Capture the cell that displays the provided text and extract its (x, y) central coordinate. 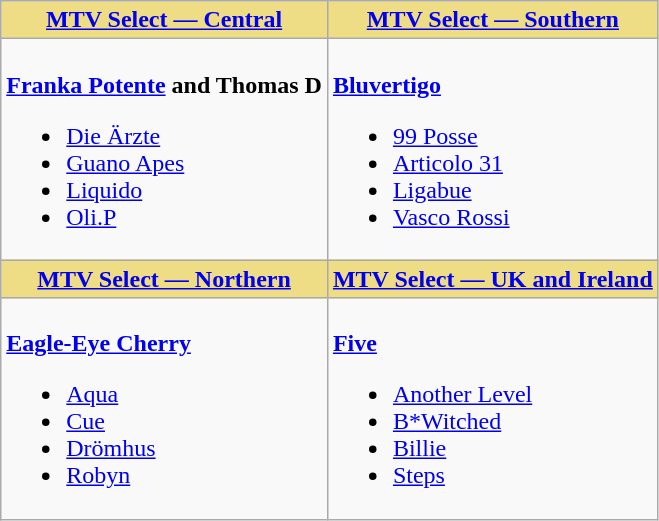
Franka Potente and Thomas DDie ÄrzteGuano ApesLiquidoOli.P (164, 150)
Eagle-Eye CherryAquaCueDrömhusRobyn (164, 408)
MTV Select — Southern (492, 20)
MTV Select — Central (164, 20)
Bluvertigo99 PosseArticolo 31LigabueVasco Rossi (492, 150)
MTV Select — UK and Ireland (492, 279)
FiveAnother LevelB*WitchedBillieSteps (492, 408)
MTV Select — Northern (164, 279)
